From the cell containing the given text, extract its center point as (x, y) coordinate. 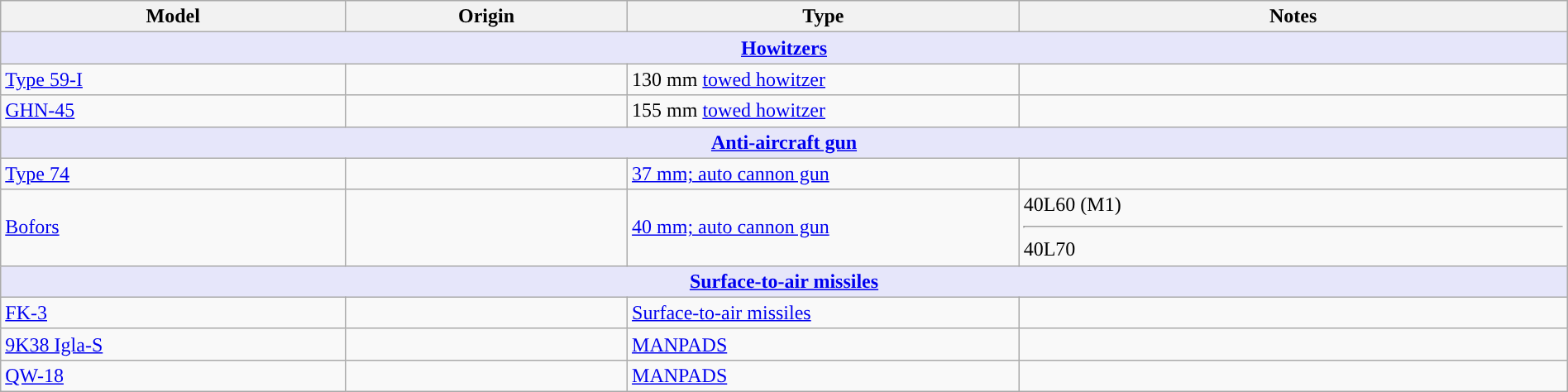
130 mm towed howitzer (824, 79)
FK-3 (174, 313)
40 mm; auto cannon gun (824, 227)
37 mm; auto cannon gun (824, 174)
Origin (486, 17)
Type (824, 17)
QW-18 (174, 375)
Type 59-I (174, 79)
GHN-45 (174, 111)
40L60 (M1)40L70 (1293, 227)
Type 74 (174, 174)
Bofors (174, 227)
9K38 Igla-S (174, 344)
Howitzers (784, 48)
Notes (1293, 17)
Model (174, 17)
Anti-aircraft gun (784, 142)
155 mm towed howitzer (824, 111)
